Capture the cell that displays the provided text and extract its (X, Y) central coordinate. 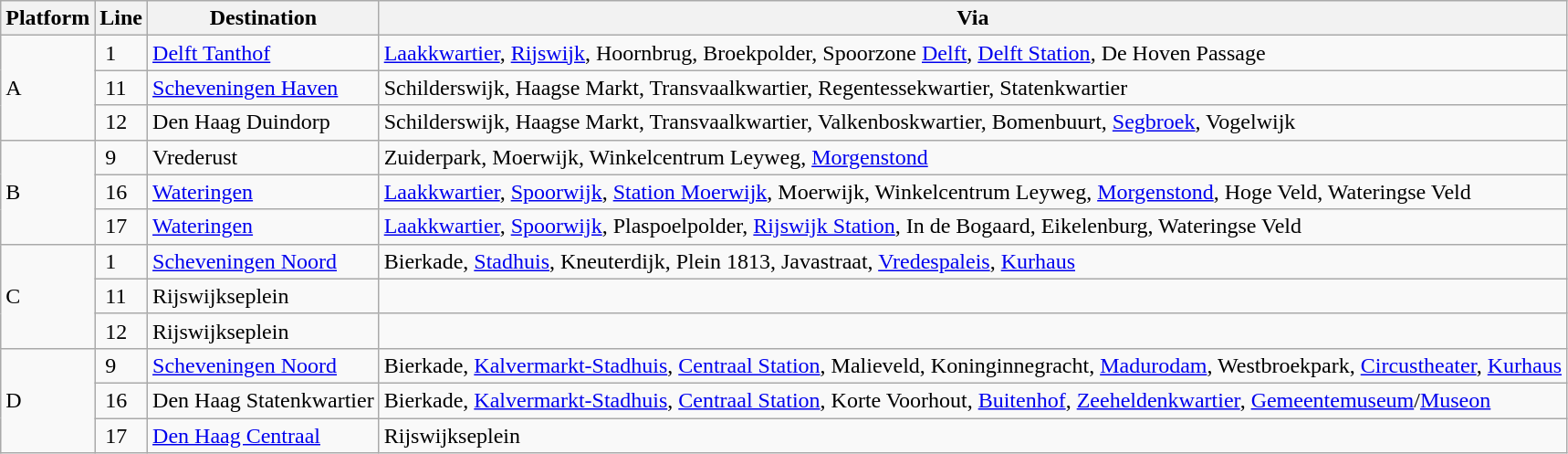
Scheveningen Haven (264, 88)
Den Haag Statenkwartier (264, 400)
Schilderswijk, Haagse Markt, Transvaalkwartier, Valkenboskwartier, Bomenbuurt, Segbroek, Vogelwijk (973, 122)
Den Haag Centraal (264, 436)
B (47, 192)
Via (973, 18)
Line (121, 18)
Schilderswijk, Haagse Markt, Transvaalkwartier, Regentessekwartier, Statenkwartier (973, 88)
Vrederust (264, 157)
Delft Tanthof (264, 53)
Destination (264, 18)
Bierkade, Kalvermarkt-Stadhuis, Centraal Station, Malieveld, Koninginnegracht, Madurodam, Westbroekpark, Circustheater, Kurhaus (973, 365)
D (47, 400)
Laakkwartier, Spoorwijk, Plaspoelpolder, Rijswijk Station, In de Bogaard, Eikelenburg, Wateringse Veld (973, 227)
Bierkade, Kalvermarkt-Stadhuis, Centraal Station, Korte Voorhout, Buitenhof, Zeeheldenkwartier, Gemeentemuseum/Museon (973, 400)
Platform (47, 18)
Bierkade, Stadhuis, Kneuterdijk, Plein 1813, Javastraat, Vredespaleis, Kurhaus (973, 261)
C (47, 296)
A (47, 88)
Den Haag Duindorp (264, 122)
Laakkwartier, Rijswijk, Hoornbrug, Broekpolder, Spoorzone Delft, Delft Station, De Hoven Passage (973, 53)
Zuiderpark, Moerwijk, Winkelcentrum Leyweg, Morgenstond (973, 157)
Laakkwartier, Spoorwijk, Station Moerwijk, Moerwijk, Winkelcentrum Leyweg, Morgenstond, Hoge Veld, Wateringse Veld (973, 192)
